Find where the given text appears and provide that cell's center as (x, y) coordinate. 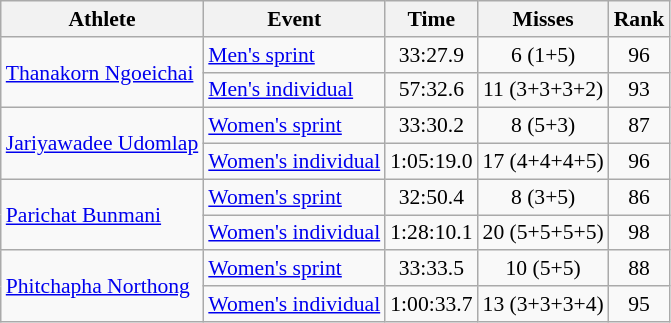
20 (5+5+5+5) (544, 233)
13 (3+3+3+4) (544, 304)
1:28:10.1 (431, 233)
11 (3+3+3+2) (544, 90)
Men's individual (294, 90)
Misses (544, 19)
8 (3+5) (544, 197)
1:05:19.0 (431, 162)
Parichat Bunmani (102, 214)
Rank (640, 19)
Thanakorn Ngoeichai (102, 72)
86 (640, 197)
87 (640, 126)
Time (431, 19)
Phitchapha Northong (102, 286)
1:00:33.7 (431, 304)
Jariyawadee Udomlap (102, 144)
Athlete (102, 19)
6 (1+5) (544, 55)
17 (4+4+4+5) (544, 162)
Event (294, 19)
57:32.6 (431, 90)
8 (5+3) (544, 126)
32:50.4 (431, 197)
88 (640, 269)
33:30.2 (431, 126)
98 (640, 233)
93 (640, 90)
33:27.9 (431, 55)
95 (640, 304)
33:33.5 (431, 269)
10 (5+5) (544, 269)
Men's sprint (294, 55)
